Return the (X, Y) coordinate for the center point of the cell that contains the specified text.  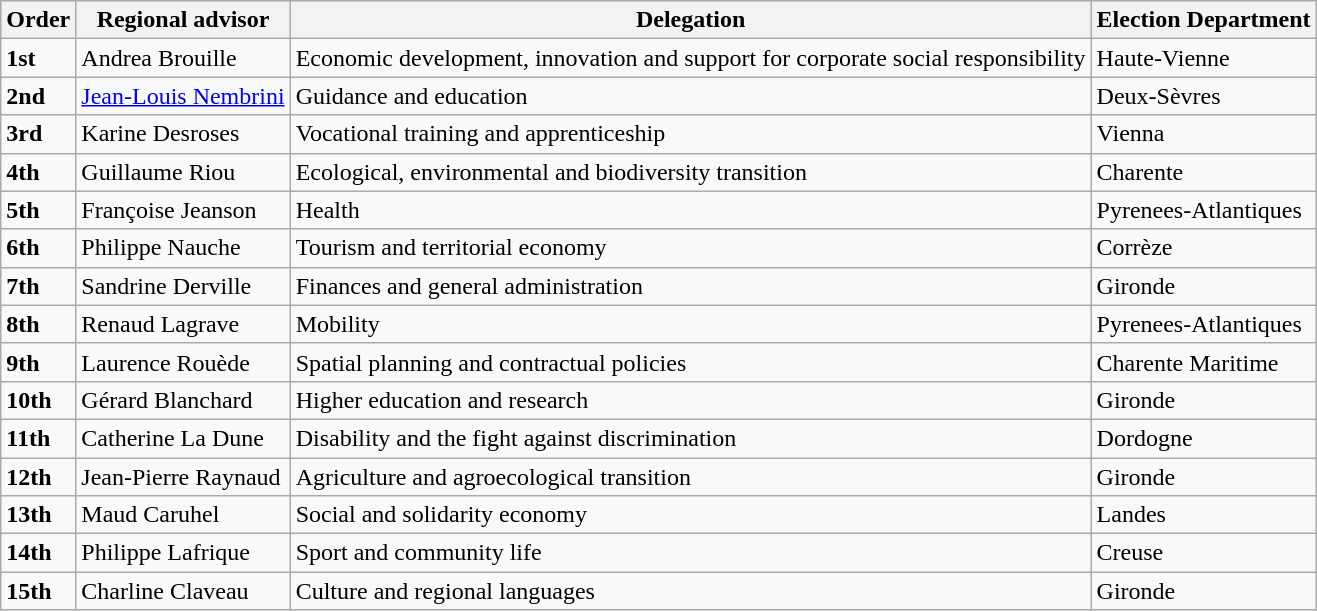
Guillaume Riou (183, 172)
Finances and general administration (690, 286)
Maud Caruhel (183, 515)
Culture and regional languages (690, 591)
Charente (1204, 172)
12th (38, 477)
Laurence Rouède (183, 362)
3rd (38, 134)
Philippe Lafrique (183, 553)
Charline Claveau (183, 591)
Philippe Nauche (183, 248)
9th (38, 362)
15th (38, 591)
Renaud Lagrave (183, 324)
10th (38, 400)
1st (38, 58)
Election Department (1204, 20)
Andrea Brouille (183, 58)
Higher education and research (690, 400)
Vienna (1204, 134)
Delegation (690, 20)
Ecological, environmental and biodiversity transition (690, 172)
14th (38, 553)
13th (38, 515)
Creuse (1204, 553)
Mobility (690, 324)
4th (38, 172)
Order (38, 20)
Regional advisor (183, 20)
11th (38, 438)
Sandrine Derville (183, 286)
Dordogne (1204, 438)
Françoise Jeanson (183, 210)
Karine Desroses (183, 134)
8th (38, 324)
Health (690, 210)
Corrèze (1204, 248)
Sport and community life (690, 553)
7th (38, 286)
5th (38, 210)
Deux-Sèvres (1204, 96)
Economic development, innovation and support for corporate social responsibility (690, 58)
Disability and the fight against discrimination (690, 438)
Jean-Pierre Raynaud (183, 477)
Catherine La Dune (183, 438)
Guidance and education (690, 96)
Social and solidarity economy (690, 515)
Tourism and territorial economy (690, 248)
Haute-Vienne (1204, 58)
Charente Maritime (1204, 362)
Agriculture and agroecological transition (690, 477)
Gérard Blanchard (183, 400)
Vocational training and apprenticeship (690, 134)
Jean-Louis Nembrini (183, 96)
6th (38, 248)
Spatial planning and contractual policies (690, 362)
Landes (1204, 515)
2nd (38, 96)
